Pinpoint the cell where the given text exists, returning its [X, Y] midpoint coordinate. 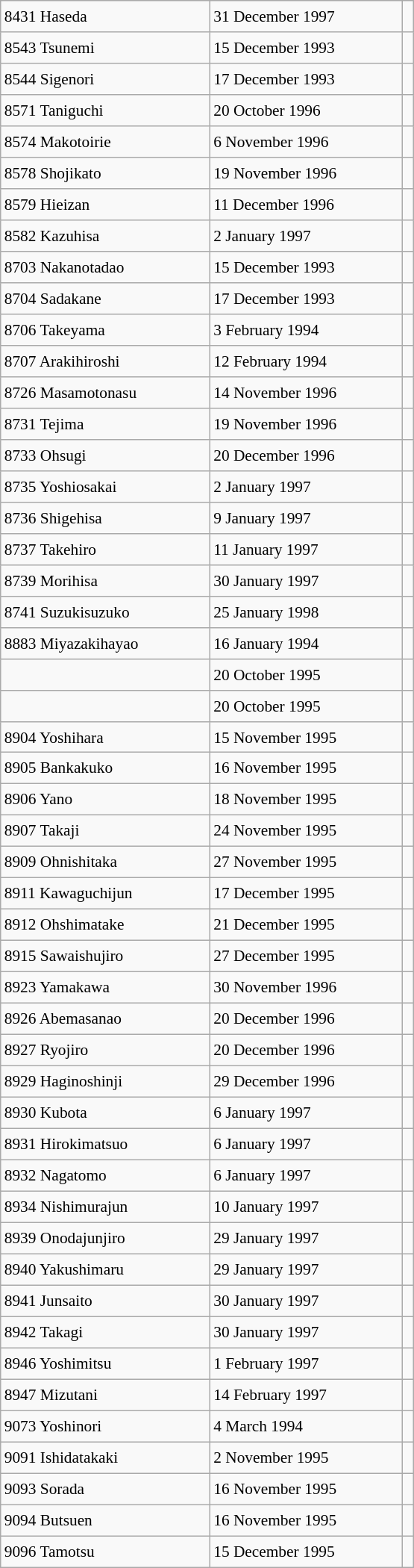
30 November 1996 [306, 988]
27 December 1995 [306, 956]
8741 Suzukisuzuko [105, 612]
8941 Junsaito [105, 1301]
8927 Ryojiro [105, 1051]
8926 Abemasanao [105, 1019]
14 November 1996 [306, 393]
8932 Nagatomo [105, 1175]
9093 Sorada [105, 1489]
8578 Shojikato [105, 173]
8737 Takehiro [105, 549]
8947 Mizutani [105, 1395]
8736 Shigehisa [105, 517]
8940 Yakushimaru [105, 1269]
8707 Arakihiroshi [105, 361]
8543 Tsunemi [105, 48]
17 December 1995 [306, 894]
9094 Butsuen [105, 1520]
11 January 1997 [306, 549]
8574 Makotoirie [105, 142]
15 December 1995 [306, 1552]
8923 Yamakawa [105, 988]
8911 Kawaguchijun [105, 894]
8915 Sawaishujiro [105, 956]
8934 Nishimurajun [105, 1207]
8544 Sigenori [105, 79]
8906 Yano [105, 800]
8731 Tejima [105, 423]
9 January 1997 [306, 517]
8571 Taniguchi [105, 111]
8739 Morihisa [105, 580]
8733 Ohsugi [105, 455]
8905 Bankakuko [105, 768]
24 November 1995 [306, 831]
20 October 1996 [306, 111]
8942 Takagi [105, 1332]
4 March 1994 [306, 1426]
29 December 1996 [306, 1082]
25 January 1998 [306, 612]
8912 Ohshimatake [105, 925]
8726 Masamotonasu [105, 393]
9073 Yoshinori [105, 1426]
1 February 1997 [306, 1363]
8706 Takeyama [105, 330]
18 November 1995 [306, 800]
8929 Haginoshinji [105, 1082]
8931 Hirokimatsuo [105, 1144]
8907 Takaji [105, 831]
8930 Kubota [105, 1113]
21 December 1995 [306, 925]
8883 Miyazakihayao [105, 643]
8904 Yoshihara [105, 737]
8431 Haseda [105, 16]
2 November 1995 [306, 1457]
8703 Nakanotadao [105, 267]
9091 Ishidatakaki [105, 1457]
8939 Onodajunjiro [105, 1238]
8909 Ohnishitaka [105, 862]
8946 Yoshimitsu [105, 1363]
16 January 1994 [306, 643]
6 November 1996 [306, 142]
8704 Sadakane [105, 299]
10 January 1997 [306, 1207]
8735 Yoshiosakai [105, 486]
12 February 1994 [306, 361]
9096 Tamotsu [105, 1552]
8579 Hieizan [105, 205]
31 December 1997 [306, 16]
27 November 1995 [306, 862]
11 December 1996 [306, 205]
8582 Kazuhisa [105, 236]
3 February 1994 [306, 330]
15 November 1995 [306, 737]
14 February 1997 [306, 1395]
